Search for the cell housing the specified text and yield its (x, y) center coordinate. 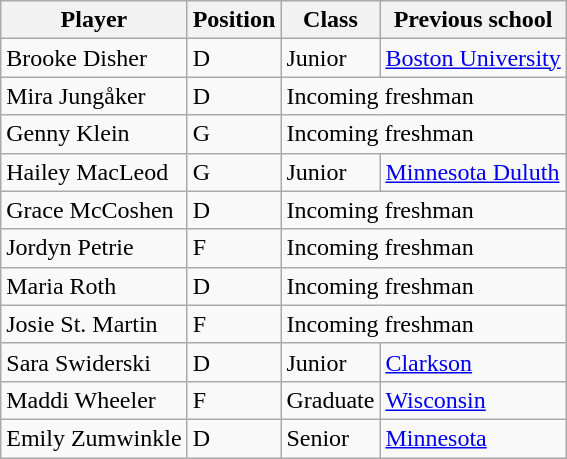
Position (234, 20)
Jordyn Petrie (94, 248)
Hailey MacLeod (94, 172)
Emily Zumwinkle (94, 438)
Genny Klein (94, 134)
Senior (330, 438)
Previous school (473, 20)
Boston University (473, 58)
Grace McCoshen (94, 210)
Maria Roth (94, 286)
Wisconsin (473, 400)
Class (330, 20)
Josie St. Martin (94, 324)
Maddi Wheeler (94, 400)
Player (94, 20)
Mira Jungåker (94, 96)
Minnesota (473, 438)
Brooke Disher (94, 58)
Graduate (330, 400)
Minnesota Duluth (473, 172)
Sara Swiderski (94, 362)
Clarkson (473, 362)
